Locate the cell with the specified text and output its [x, y] center coordinate. 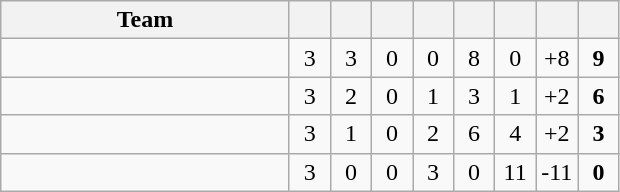
9 [598, 58]
+8 [557, 58]
11 [516, 172]
-11 [557, 172]
4 [516, 134]
Team [146, 20]
8 [474, 58]
